Find where the given text appears and provide that cell's center as (X, Y) coordinate. 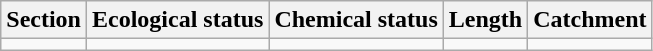
Catchment (590, 20)
Ecological status (177, 20)
Chemical status (356, 20)
Section (44, 20)
Length (485, 20)
